Determine the (X, Y) coordinate at the center of the cell enclosing the given text.  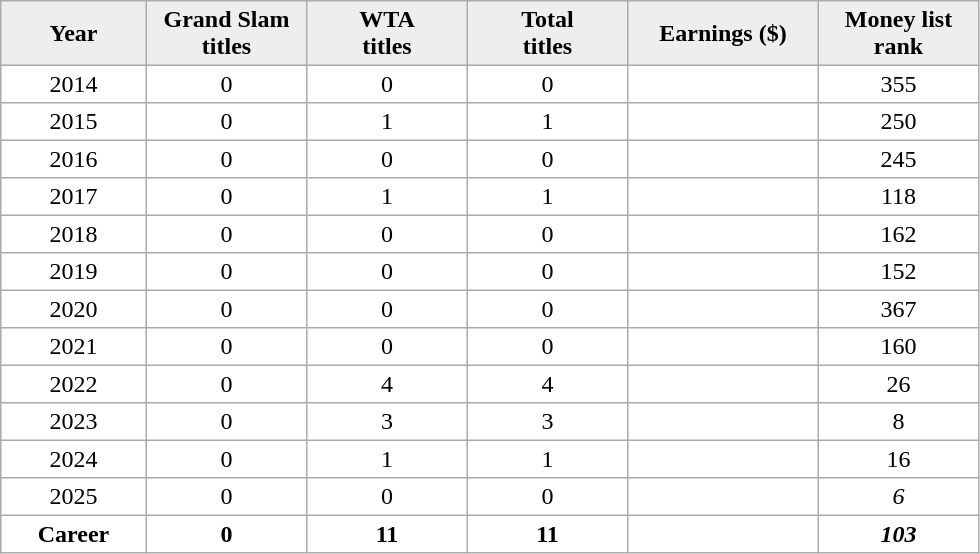
162 (898, 234)
2025 (74, 497)
Grand Slam titles (226, 33)
245 (898, 159)
2014 (74, 84)
16 (898, 459)
2022 (74, 384)
2017 (74, 197)
160 (898, 347)
8 (898, 422)
152 (898, 272)
WTA titles (387, 33)
2016 (74, 159)
Career (74, 534)
2019 (74, 272)
367 (898, 309)
Earnings ($) (723, 33)
355 (898, 84)
2023 (74, 422)
26 (898, 384)
Total titles (547, 33)
2020 (74, 309)
Year (74, 33)
2024 (74, 459)
2015 (74, 122)
6 (898, 497)
118 (898, 197)
Money list rank (898, 33)
103 (898, 534)
2018 (74, 234)
2021 (74, 347)
250 (898, 122)
